Search for the cell housing the specified text and yield its [x, y] center coordinate. 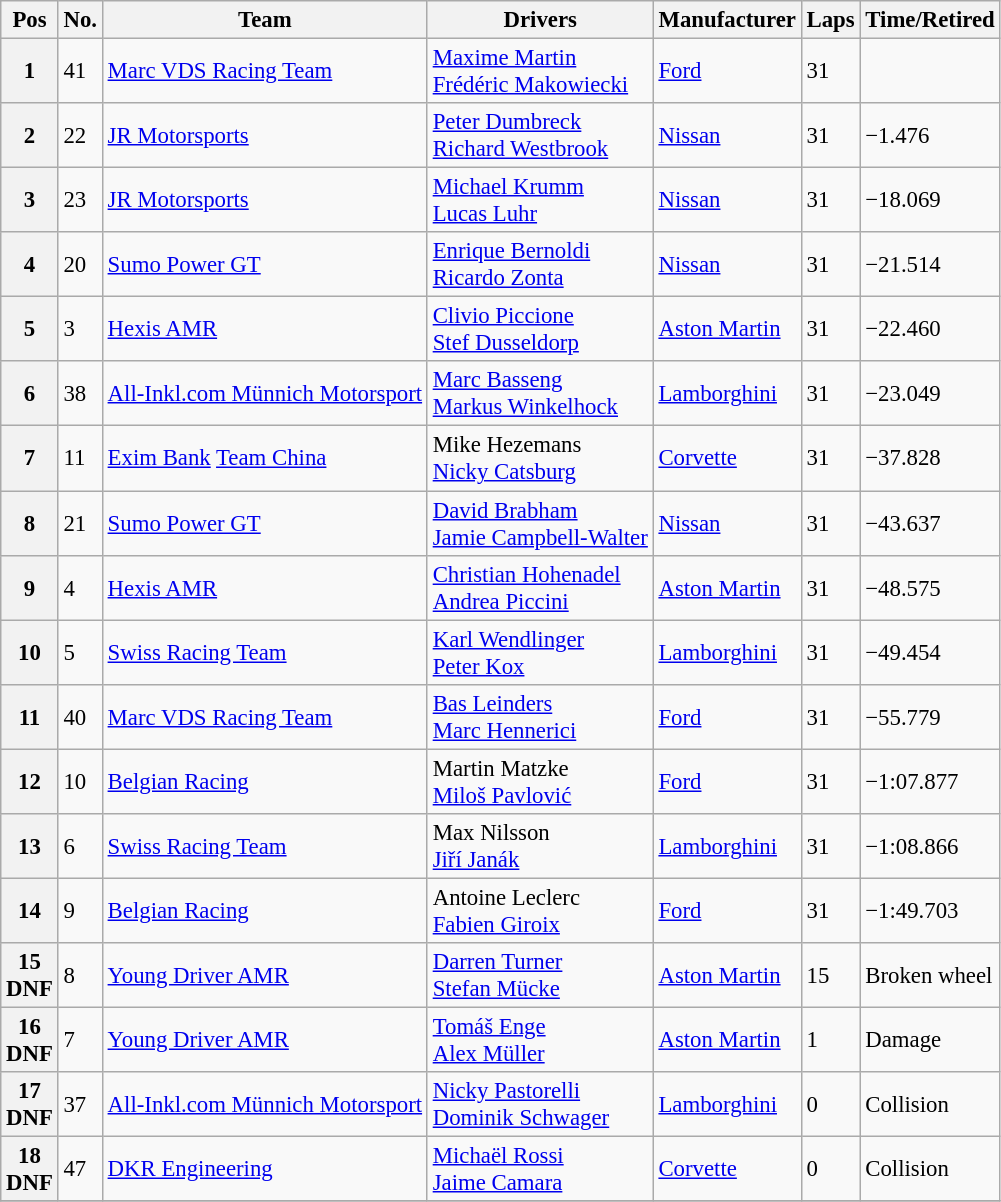
Bas Leinders Marc Hennerici [540, 716]
12 [30, 782]
23 [80, 200]
Drivers [540, 20]
18DNF [30, 1170]
21 [80, 524]
14 [30, 910]
Marc Basseng Markus Winkelhock [540, 394]
47 [80, 1170]
Pos [30, 20]
−1:08.866 [930, 846]
Nicky Pastorelli Dominik Schwager [540, 1104]
20 [80, 264]
38 [80, 394]
−55.779 [930, 716]
37 [80, 1104]
Maxime Martin Frédéric Makowiecki [540, 72]
15DNF [30, 976]
Time/Retired [930, 20]
Antoine Leclerc Fabien Giroix [540, 910]
DKR Engineering [264, 1170]
Max Nilsson Jiří Janák [540, 846]
Team [264, 20]
Damage [930, 1040]
Manufacturer [727, 20]
16DNF [30, 1040]
Enrique Bernoldi Ricardo Zonta [540, 264]
−49.454 [930, 652]
−37.828 [930, 458]
22 [80, 136]
−48.575 [930, 588]
Michaël Rossi Jaime Camara [540, 1170]
Peter Dumbreck Richard Westbrook [540, 136]
Exim Bank Team China [264, 458]
2 [30, 136]
−22.460 [930, 330]
−1:49.703 [930, 910]
David Brabham Jamie Campbell-Walter [540, 524]
13 [30, 846]
Mike Hezemans Nicky Catsburg [540, 458]
Broken wheel [930, 976]
−18.069 [930, 200]
41 [80, 72]
Martin Matzke Miloš Pavlović [540, 782]
Michael Krumm Lucas Luhr [540, 200]
−43.637 [930, 524]
17DNF [30, 1104]
15 [830, 976]
Darren Turner Stefan Mücke [540, 976]
−1:07.877 [930, 782]
No. [80, 20]
Clivio Piccione Stef Dusseldorp [540, 330]
Karl Wendlinger Peter Kox [540, 652]
−1.476 [930, 136]
−23.049 [930, 394]
40 [80, 716]
Tomáš Enge Alex Müller [540, 1040]
−21.514 [930, 264]
Christian Hohenadel Andrea Piccini [540, 588]
Laps [830, 20]
